Find where the given text appears and provide that cell's center as [X, Y] coordinate. 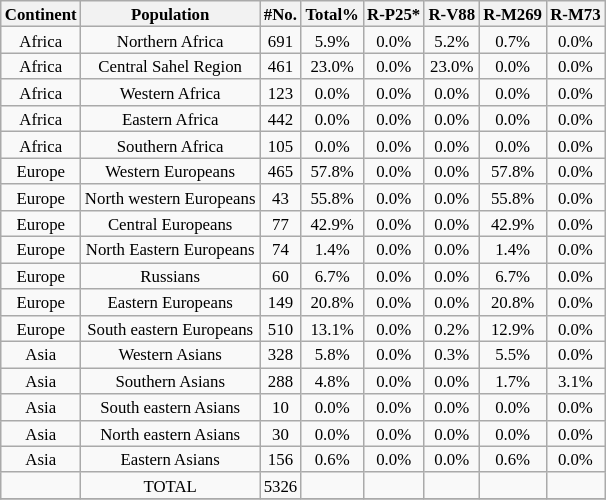
Western Asians [170, 355]
149 [281, 302]
10 [281, 407]
R-M73 [576, 14]
Eastern Europeans [170, 302]
Southern Africa [170, 145]
4.8% [332, 381]
5.2% [452, 40]
Continent [41, 14]
Northern Africa [170, 40]
Central Europeans [170, 224]
0.2% [452, 328]
TOTAL [170, 486]
#No. [281, 14]
5326 [281, 486]
288 [281, 381]
691 [281, 40]
74 [281, 250]
North eastern Asians [170, 433]
442 [281, 119]
328 [281, 355]
0.3% [452, 355]
13.1% [332, 328]
43 [281, 197]
105 [281, 145]
R-V88 [452, 14]
Western Europeans [170, 171]
60 [281, 276]
510 [281, 328]
5.9% [332, 40]
R-P25* [394, 14]
461 [281, 66]
465 [281, 171]
South eastern Asians [170, 407]
Eastern Africa [170, 119]
3.1% [576, 381]
Western Africa [170, 93]
North Eastern Europeans [170, 250]
77 [281, 224]
South eastern Europeans [170, 328]
Population [170, 14]
30 [281, 433]
156 [281, 459]
12.9% [512, 328]
R-M269 [512, 14]
Total% [332, 14]
123 [281, 93]
Southern Asians [170, 381]
5.8% [332, 355]
Central Sahel Region [170, 66]
1.7% [512, 381]
North western Europeans [170, 197]
Eastern Asians [170, 459]
0.7% [512, 40]
Russians [170, 276]
5.5% [512, 355]
